Pinpoint the cell where the given text exists, returning its (X, Y) midpoint coordinate. 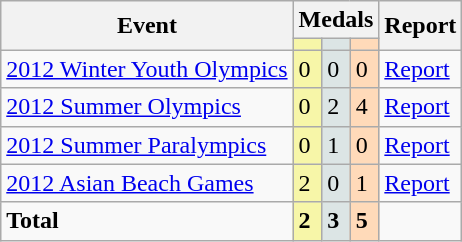
3 (336, 221)
2012 Asian Beach Games (147, 183)
4 (364, 107)
2012 Summer Paralympics (147, 145)
5 (364, 221)
Total (147, 221)
2012 Summer Olympics (147, 107)
Medals (336, 20)
2012 Winter Youth Olympics (147, 69)
Event (147, 26)
